Scan for the cell matching the given text and deliver its (X, Y) coordinate at center. 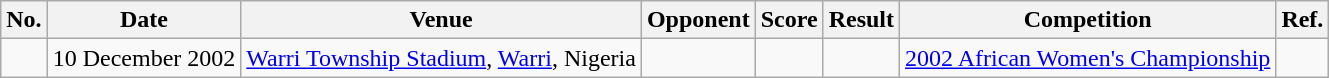
Competition (1088, 20)
Opponent (698, 20)
Score (789, 20)
No. (24, 20)
2002 African Women's Championship (1088, 58)
Date (144, 20)
Venue (442, 20)
Ref. (1302, 20)
Result (861, 20)
Warri Township Stadium, Warri, Nigeria (442, 58)
10 December 2002 (144, 58)
